Determine the [X, Y] coordinate at the center of the cell enclosing the given text.  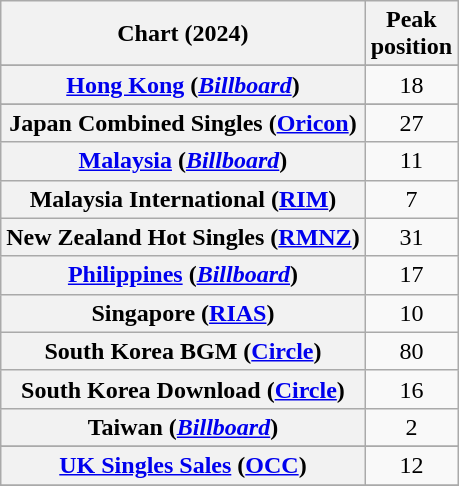
80 [411, 351]
Peakposition [411, 34]
12 [411, 465]
South Korea BGM (Circle) [183, 351]
Taiwan (Billboard) [183, 427]
Singapore (RIAS) [183, 313]
Malaysia (Billboard) [183, 161]
7 [411, 199]
31 [411, 237]
11 [411, 161]
16 [411, 389]
UK Singles Sales (OCC) [183, 465]
South Korea Download (Circle) [183, 389]
27 [411, 123]
17 [411, 275]
New Zealand Hot Singles (RMNZ) [183, 237]
18 [411, 85]
Hong Kong (Billboard) [183, 85]
2 [411, 427]
Chart (2024) [183, 34]
Malaysia International (RIM) [183, 199]
Philippines (Billboard) [183, 275]
Japan Combined Singles (Oricon) [183, 123]
10 [411, 313]
